Provide the (x, y) coordinate of the cell's center where the given text is located.  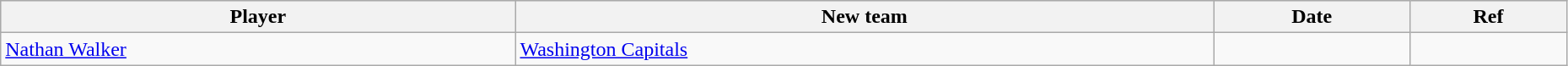
Ref (1489, 17)
Washington Capitals (865, 49)
New team (865, 17)
Date (1312, 17)
Nathan Walker (258, 49)
Player (258, 17)
